Search for the cell housing the specified text and yield its (X, Y) center coordinate. 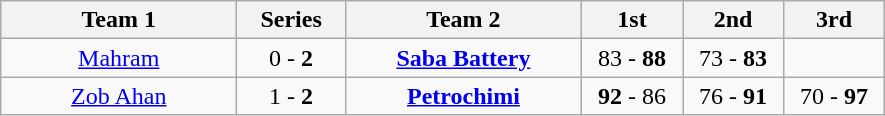
70 - 97 (834, 96)
1st (632, 20)
Mahram (119, 58)
Saba Battery (463, 58)
Series (292, 20)
2nd (732, 20)
Zob Ahan (119, 96)
0 - 2 (292, 58)
Petrochimi (463, 96)
3rd (834, 20)
92 - 86 (632, 96)
83 - 88 (632, 58)
Team 2 (463, 20)
1 - 2 (292, 96)
Team 1 (119, 20)
76 - 91 (732, 96)
73 - 83 (732, 58)
